Capture the cell that displays the provided text and extract its [X, Y] central coordinate. 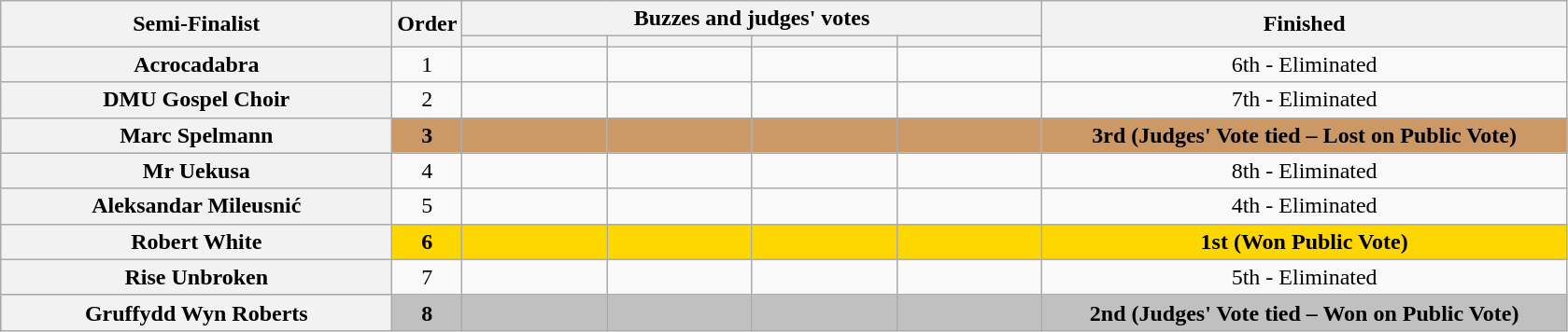
Buzzes and judges' votes [752, 19]
5 [428, 206]
2nd (Judges' Vote tied – Won on Public Vote) [1304, 312]
7 [428, 277]
1st (Won Public Vote) [1304, 242]
Finished [1304, 24]
6 [428, 242]
Rise Unbroken [196, 277]
8 [428, 312]
7th - Eliminated [1304, 100]
Gruffydd Wyn Roberts [196, 312]
Acrocadabra [196, 64]
8th - Eliminated [1304, 171]
3 [428, 135]
Order [428, 24]
4 [428, 171]
1 [428, 64]
DMU Gospel Choir [196, 100]
Robert White [196, 242]
4th - Eliminated [1304, 206]
Mr Uekusa [196, 171]
Marc Spelmann [196, 135]
5th - Eliminated [1304, 277]
3rd (Judges' Vote tied – Lost on Public Vote) [1304, 135]
2 [428, 100]
Aleksandar Mileusnić [196, 206]
6th - Eliminated [1304, 64]
Semi-Finalist [196, 24]
